Search for the cell housing the specified text and yield its (x, y) center coordinate. 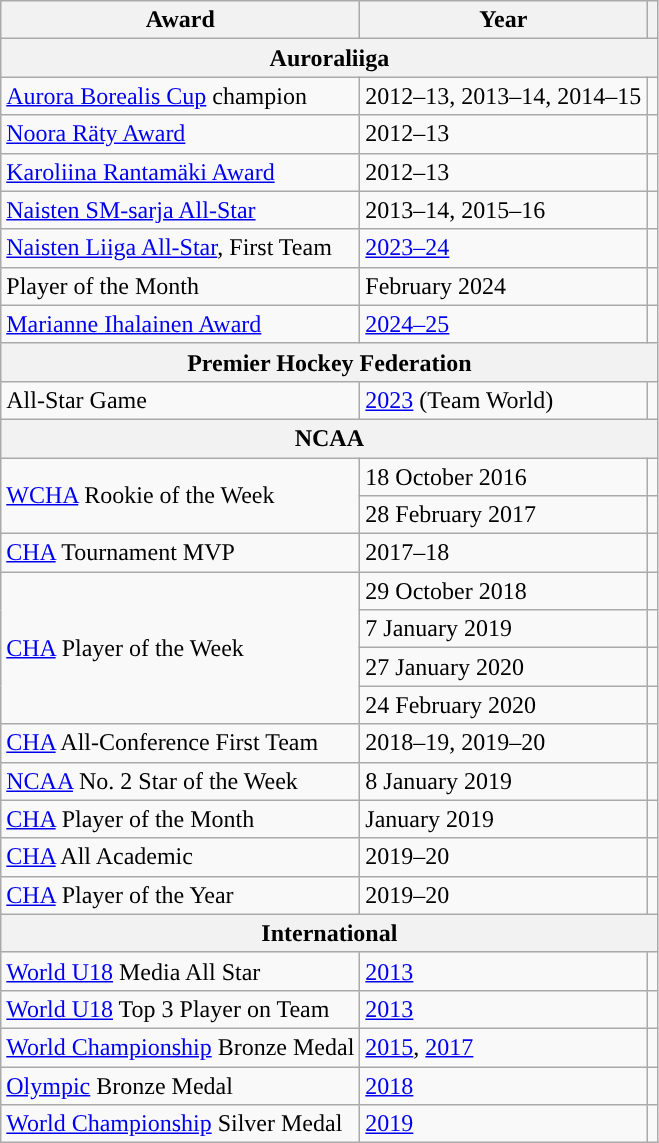
NCAA (330, 438)
World Championship Silver Medal (180, 1124)
World U18 Media All Star (180, 971)
2017–18 (504, 553)
CHA Player of the Year (180, 895)
World Championship Bronze Medal (180, 1047)
2012–13, 2013–14, 2014–15 (504, 96)
Auroraliiga (330, 58)
24 February 2020 (504, 705)
2018 (504, 1085)
World U18 Top 3 Player on Team (180, 1009)
CHA All-Conference First Team (180, 743)
2015, 2017 (504, 1047)
18 October 2016 (504, 477)
Noora Räty Award (180, 134)
7 January 2019 (504, 629)
2024–25 (504, 324)
2023 (Team World) (504, 400)
Karoliina Rantamäki Award (180, 172)
Year (504, 20)
Marianne Ihalainen Award (180, 324)
CHA All Academic (180, 857)
International (330, 933)
CHA Tournament MVP (180, 553)
Naisten SM-sarja All-Star (180, 210)
28 February 2017 (504, 515)
Award (180, 20)
WCHA Rookie of the Week (180, 496)
NCAA No. 2 Star of the Week (180, 781)
January 2019 (504, 819)
2013–14, 2015–16 (504, 210)
2019 (504, 1124)
February 2024 (504, 286)
2023–24 (504, 248)
29 October 2018 (504, 591)
27 January 2020 (504, 667)
Premier Hockey Federation (330, 362)
Aurora Borealis Cup champion (180, 96)
8 January 2019 (504, 781)
CHA Player of the Month (180, 819)
All-Star Game (180, 400)
CHA Player of the Week (180, 648)
Olympic Bronze Medal (180, 1085)
Naisten Liiga All-Star, First Team (180, 248)
Player of the Month (180, 286)
2018–19, 2019–20 (504, 743)
